Scan for the cell matching the given text and deliver its (x, y) coordinate at center. 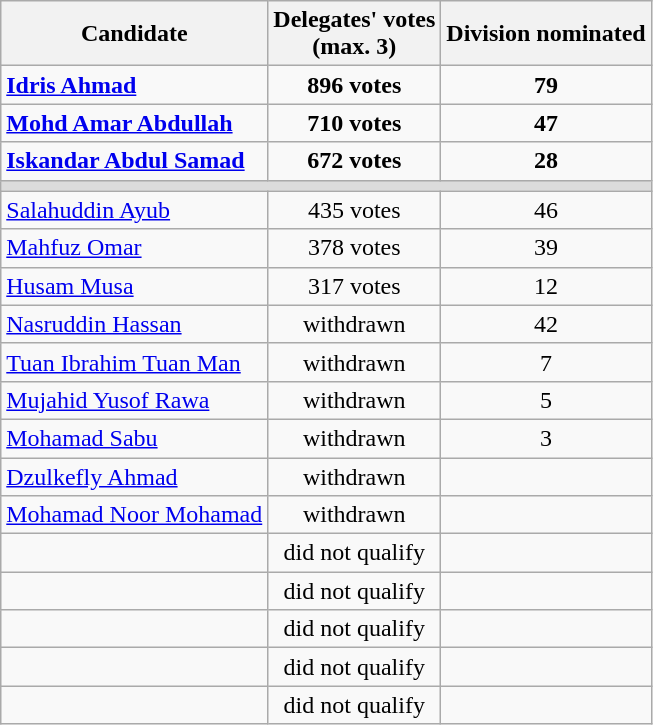
7 (546, 362)
Division nominated (546, 34)
5 (546, 400)
3 (546, 438)
12 (546, 286)
Salahuddin Ayub (134, 210)
896 votes (354, 85)
Iskandar Abdul Samad (134, 161)
Idris Ahmad (134, 85)
Mohamad Noor Mohamad (134, 515)
28 (546, 161)
46 (546, 210)
Nasruddin Hassan (134, 324)
Husam Musa (134, 286)
Candidate (134, 34)
47 (546, 123)
435 votes (354, 210)
79 (546, 85)
Dzulkefly Ahmad (134, 477)
39 (546, 248)
672 votes (354, 161)
317 votes (354, 286)
Mohamad Sabu (134, 438)
Tuan Ibrahim Tuan Man (134, 362)
Mahfuz Omar (134, 248)
42 (546, 324)
Mohd Amar Abdullah (134, 123)
710 votes (354, 123)
378 votes (354, 248)
Delegates' votes(max. 3) (354, 34)
Mujahid Yusof Rawa (134, 400)
